For the text-containing cell, return its midpoint in [x, y] coordinate format. 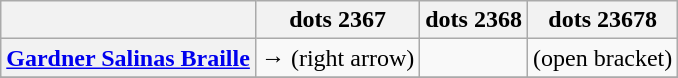
Gardner Salinas Braille [128, 58]
dots 2367 [337, 20]
dots 23678 [602, 20]
dots 2368 [474, 20]
(open bracket) [602, 58]
→ (right arrow) [337, 58]
